Output the (X, Y) coordinate of the center of the cell containing the given text.  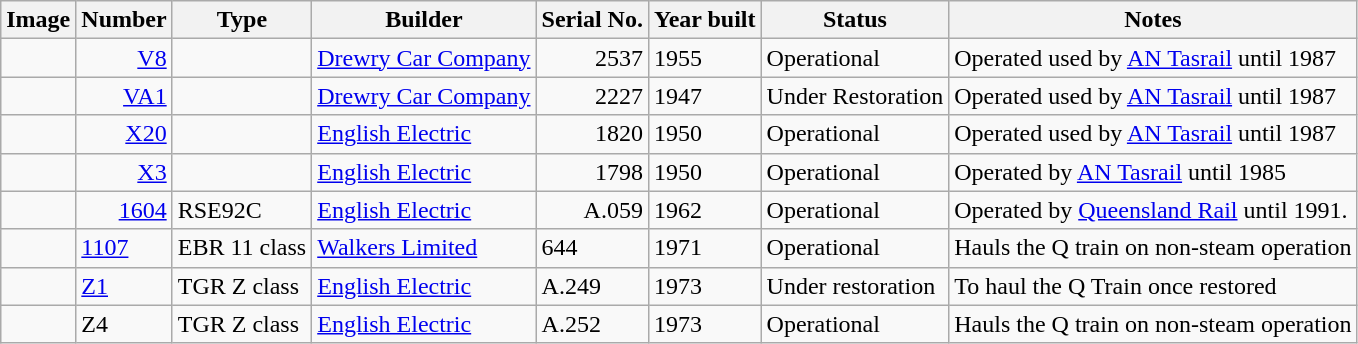
1604 (124, 210)
2537 (592, 58)
644 (592, 248)
V8 (124, 58)
1971 (704, 248)
VA1 (124, 96)
Under restoration (855, 286)
Serial No. (592, 20)
Operated by Queensland Rail until 1991. (1153, 210)
Operated by AN Tasrail until 1985 (1153, 172)
Z1 (124, 286)
A.059 (592, 210)
2227 (592, 96)
Type (242, 20)
Walkers Limited (424, 248)
Number (124, 20)
A.252 (592, 324)
RSE92C (242, 210)
A.249 (592, 286)
Status (855, 20)
1820 (592, 134)
Under Restoration (855, 96)
To haul the Q Train once restored (1153, 286)
EBR 11 class (242, 248)
Year built (704, 20)
1947 (704, 96)
Notes (1153, 20)
X3 (124, 172)
Image (38, 20)
1962 (704, 210)
1107 (124, 248)
X20 (124, 134)
1798 (592, 172)
Z4 (124, 324)
Builder (424, 20)
1955 (704, 58)
